From the cell containing the given text, extract its center point as (X, Y) coordinate. 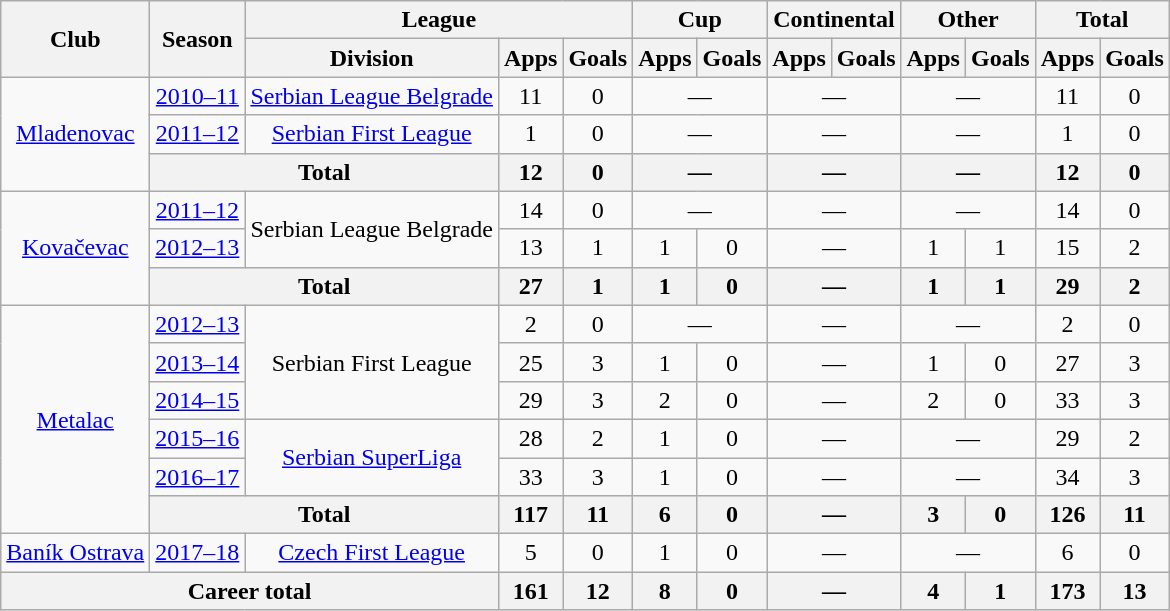
Other (968, 20)
173 (1067, 591)
161 (530, 591)
126 (1067, 515)
Club (76, 39)
Metalac (76, 419)
Kovačevac (76, 248)
Career total (250, 591)
2010–11 (198, 96)
Czech First League (372, 553)
2013–14 (198, 362)
Continental (834, 20)
117 (530, 515)
Season (198, 39)
34 (1067, 477)
2014–15 (198, 400)
2016–17 (198, 477)
25 (530, 362)
Serbian SuperLiga (372, 457)
Cup (700, 20)
5 (530, 553)
Baník Ostrava (76, 553)
2015–16 (198, 438)
Division (372, 58)
2017–18 (198, 553)
28 (530, 438)
4 (933, 591)
8 (665, 591)
Mladenovac (76, 134)
15 (1067, 248)
League (439, 20)
